Detect which cell encompasses the target text, then output its [x, y] center coordinate. 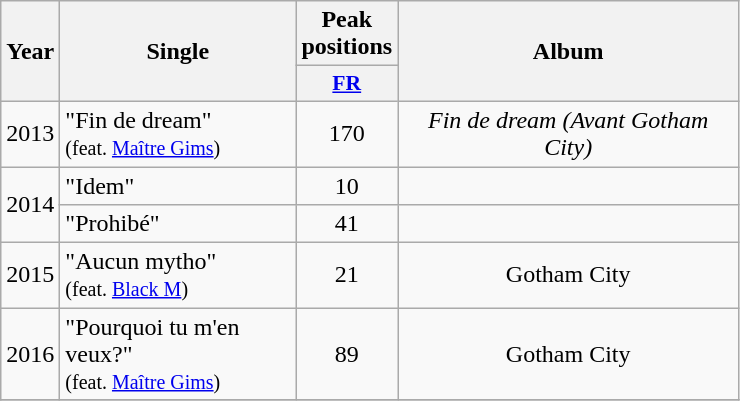
"Prohibé" [178, 224]
"Fin de dream" (feat. Maître Gims) [178, 134]
"Idem" [178, 185]
Album [568, 52]
Fin de dream (Avant Gotham City) [568, 134]
"Pourquoi tu m'en veux?" (feat. Maître Gims) [178, 354]
2014 [30, 204]
Peak positions [347, 34]
Single [178, 52]
2015 [30, 276]
21 [347, 276]
10 [347, 185]
2013 [30, 134]
FR [347, 84]
Year [30, 52]
"Aucun mytho" (feat. Black M) [178, 276]
41 [347, 224]
89 [347, 354]
170 [347, 134]
2016 [30, 354]
